For the text-containing cell, return its midpoint in [x, y] coordinate format. 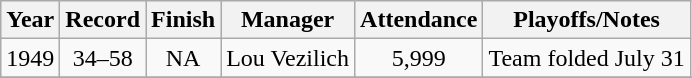
NA [184, 58]
5,999 [419, 58]
Year [30, 20]
Finish [184, 20]
Attendance [419, 20]
Manager [288, 20]
Team folded July 31 [586, 58]
Lou Vezilich [288, 58]
Playoffs/Notes [586, 20]
Record [103, 20]
34–58 [103, 58]
1949 [30, 58]
